Extract the (x, y) coordinate from the center of the cell holding the provided text.  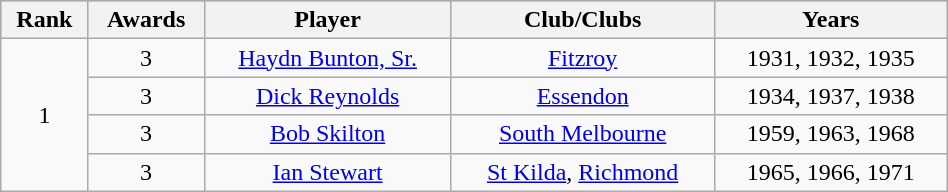
Awards (146, 20)
1965, 1966, 1971 (830, 172)
Dick Reynolds (328, 96)
Ian Stewart (328, 172)
Club/Clubs (582, 20)
Rank (44, 20)
Player (328, 20)
South Melbourne (582, 134)
1959, 1963, 1968 (830, 134)
1931, 1932, 1935 (830, 58)
1934, 1937, 1938 (830, 96)
Bob Skilton (328, 134)
1 (44, 115)
Years (830, 20)
St Kilda, Richmond (582, 172)
Haydn Bunton, Sr. (328, 58)
Fitzroy (582, 58)
Essendon (582, 96)
